Scan for the cell matching the given text and deliver its (x, y) coordinate at center. 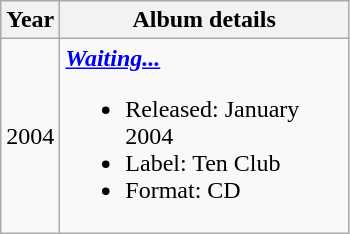
Album details (204, 20)
Year (30, 20)
2004 (30, 136)
Waiting...Released: January 2004Label: Ten ClubFormat: CD (204, 136)
